For the text-containing cell, return its midpoint in [X, Y] coordinate format. 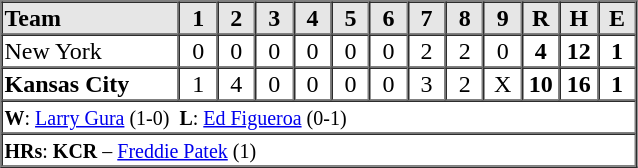
W: Larry Gura (1-0) L: Ed Figueroa (0-1) [319, 116]
Kansas City [91, 84]
9 [503, 18]
5 [350, 18]
HRs: KCR – Freddie Patek (1) [319, 150]
16 [579, 84]
10 [541, 84]
Team [91, 18]
7 [427, 18]
R [541, 18]
8 [465, 18]
6 [388, 18]
X [503, 84]
12 [579, 50]
New York [91, 50]
E [617, 18]
H [579, 18]
